Return the (x, y) coordinate for the center point of the cell that contains the specified text.  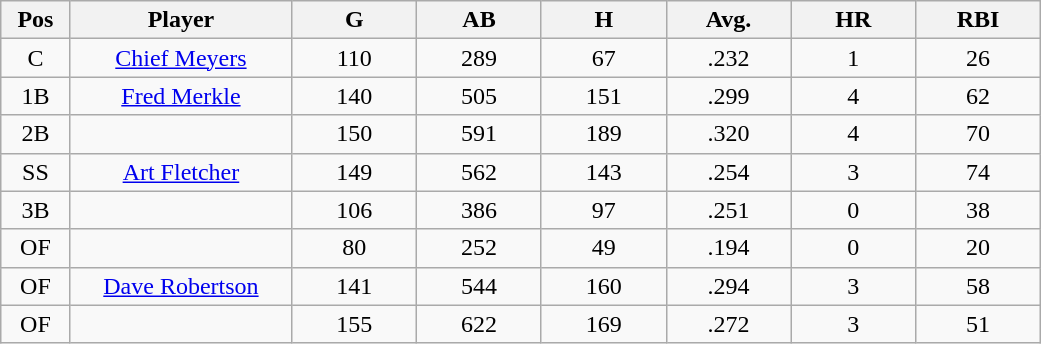
Chief Meyers (181, 58)
Fred Merkle (181, 96)
Dave Robertson (181, 286)
20 (978, 248)
Avg. (728, 20)
74 (978, 172)
289 (480, 58)
562 (480, 172)
AB (480, 20)
Art Fletcher (181, 172)
149 (354, 172)
70 (978, 134)
591 (480, 134)
160 (604, 286)
189 (604, 134)
G (354, 20)
140 (354, 96)
38 (978, 210)
1B (36, 96)
.272 (728, 324)
62 (978, 96)
58 (978, 286)
2B (36, 134)
386 (480, 210)
.194 (728, 248)
622 (480, 324)
143 (604, 172)
67 (604, 58)
155 (354, 324)
RBI (978, 20)
.232 (728, 58)
.254 (728, 172)
.294 (728, 286)
151 (604, 96)
.299 (728, 96)
80 (354, 248)
.320 (728, 134)
C (36, 58)
505 (480, 96)
110 (354, 58)
H (604, 20)
26 (978, 58)
51 (978, 324)
SS (36, 172)
150 (354, 134)
3B (36, 210)
1 (854, 58)
Player (181, 20)
169 (604, 324)
544 (480, 286)
97 (604, 210)
49 (604, 248)
252 (480, 248)
141 (354, 286)
.251 (728, 210)
Pos (36, 20)
HR (854, 20)
106 (354, 210)
